Find where the given text appears and provide that cell's center as [x, y] coordinate. 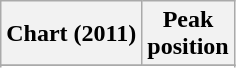
Peakposition [188, 34]
Chart (2011) [72, 34]
